Identify which cell holds the provided text, then report its [x, y] central coordinate. 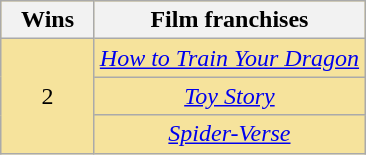
Spider-Verse [229, 134]
Wins [48, 20]
2 [48, 96]
Toy Story [229, 96]
How to Train Your Dragon [229, 58]
Film franchises [229, 20]
